Determine the [X, Y] coordinate at the center of the cell enclosing the given text.  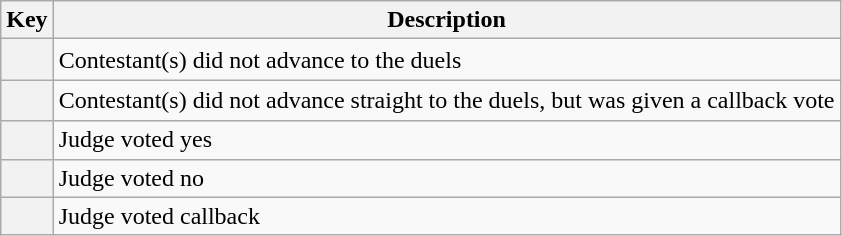
Description [446, 20]
Judge voted callback [446, 216]
Judge voted yes [446, 140]
Judge voted no [446, 178]
Contestant(s) did not advance to the duels [446, 60]
Key [27, 20]
Contestant(s) did not advance straight to the duels, but was given a callback vote [446, 100]
